Detect which cell encompasses the target text, then output its (X, Y) center coordinate. 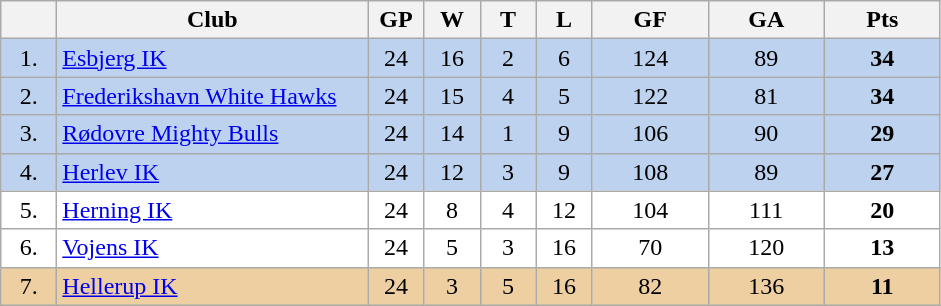
Vojens IK (212, 248)
5. (29, 210)
81 (766, 96)
GP (396, 20)
Herning IK (212, 210)
Esbjerg IK (212, 58)
106 (650, 134)
122 (650, 96)
Club (212, 20)
20 (882, 210)
136 (766, 286)
29 (882, 134)
15 (452, 96)
L (564, 20)
27 (882, 172)
Rødovre Mighty Bulls (212, 134)
Herlev IK (212, 172)
90 (766, 134)
13 (882, 248)
14 (452, 134)
2. (29, 96)
11 (882, 286)
Frederikshavn White Hawks (212, 96)
82 (650, 286)
Pts (882, 20)
7. (29, 286)
1 (508, 134)
2 (508, 58)
8 (452, 210)
GA (766, 20)
Hellerup IK (212, 286)
6 (564, 58)
1. (29, 58)
T (508, 20)
GF (650, 20)
108 (650, 172)
124 (650, 58)
111 (766, 210)
6. (29, 248)
3. (29, 134)
4. (29, 172)
104 (650, 210)
W (452, 20)
120 (766, 248)
70 (650, 248)
